For the text-containing cell, return its midpoint in [x, y] coordinate format. 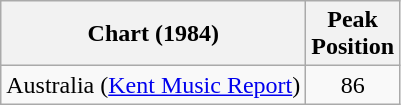
PeakPosition [353, 34]
Australia (Kent Music Report) [154, 85]
86 [353, 85]
Chart (1984) [154, 34]
